Provide the [x, y] coordinate of the cell's center where the given text is located.  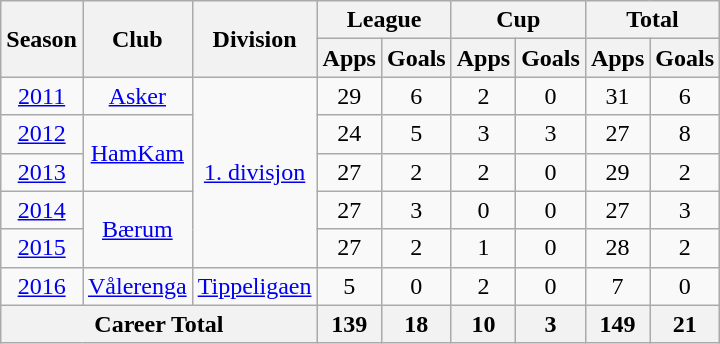
31 [617, 96]
Cup [518, 20]
Vålerenga [137, 286]
28 [617, 248]
Career Total [159, 324]
2014 [42, 210]
League [384, 20]
Season [42, 39]
Total [652, 20]
8 [685, 134]
139 [349, 324]
2012 [42, 134]
Tippeligaen [254, 286]
10 [483, 324]
2015 [42, 248]
18 [416, 324]
149 [617, 324]
7 [617, 286]
1. divisjon [254, 172]
Asker [137, 96]
Club [137, 39]
24 [349, 134]
Bærum [137, 229]
21 [685, 324]
1 [483, 248]
2016 [42, 286]
2013 [42, 172]
2011 [42, 96]
HamKam [137, 153]
Division [254, 39]
